Output the (X, Y) coordinate of the center of the cell containing the given text.  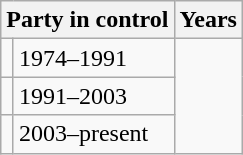
1991–2003 (94, 96)
2003–present (94, 134)
Years (208, 20)
Party in control (88, 20)
1974–1991 (94, 58)
